From the cell containing the given text, extract its center point as [x, y] coordinate. 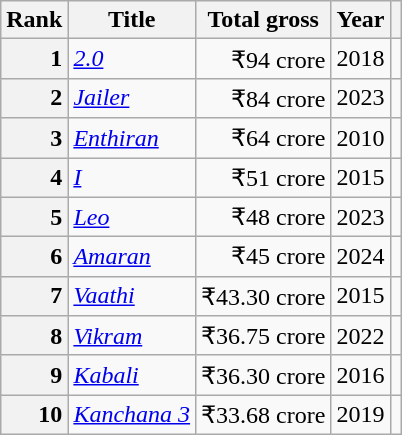
₹64 crore [264, 138]
Kabali [132, 375]
2018 [360, 59]
Enthiran [132, 138]
Total gross [264, 20]
Kanchana 3 [132, 415]
8 [34, 336]
2022 [360, 336]
1 [34, 59]
₹94 crore [264, 59]
Rank [34, 20]
2.0 [132, 59]
2024 [360, 257]
₹36.75 crore [264, 336]
Year [360, 20]
₹43.30 crore [264, 296]
I [132, 178]
₹51 crore [264, 178]
2010 [360, 138]
7 [34, 296]
10 [34, 415]
3 [34, 138]
5 [34, 217]
₹36.30 crore [264, 375]
9 [34, 375]
2016 [360, 375]
Jailer [132, 98]
6 [34, 257]
₹48 crore [264, 217]
₹45 crore [264, 257]
Leo [132, 217]
2019 [360, 415]
2 [34, 98]
₹33.68 crore [264, 415]
Vaathi [132, 296]
Title [132, 20]
Amaran [132, 257]
Vikram [132, 336]
4 [34, 178]
₹84 crore [264, 98]
